Extract the [x, y] coordinate from the center of the cell holding the provided text.  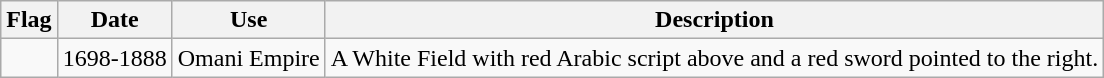
Flag [29, 20]
Omani Empire [248, 58]
1698-1888 [114, 58]
Description [714, 20]
Date [114, 20]
A White Field with red Arabic script above and a red sword pointed to the right. [714, 58]
Use [248, 20]
